Scan for the cell matching the given text and deliver its [X, Y] coordinate at center. 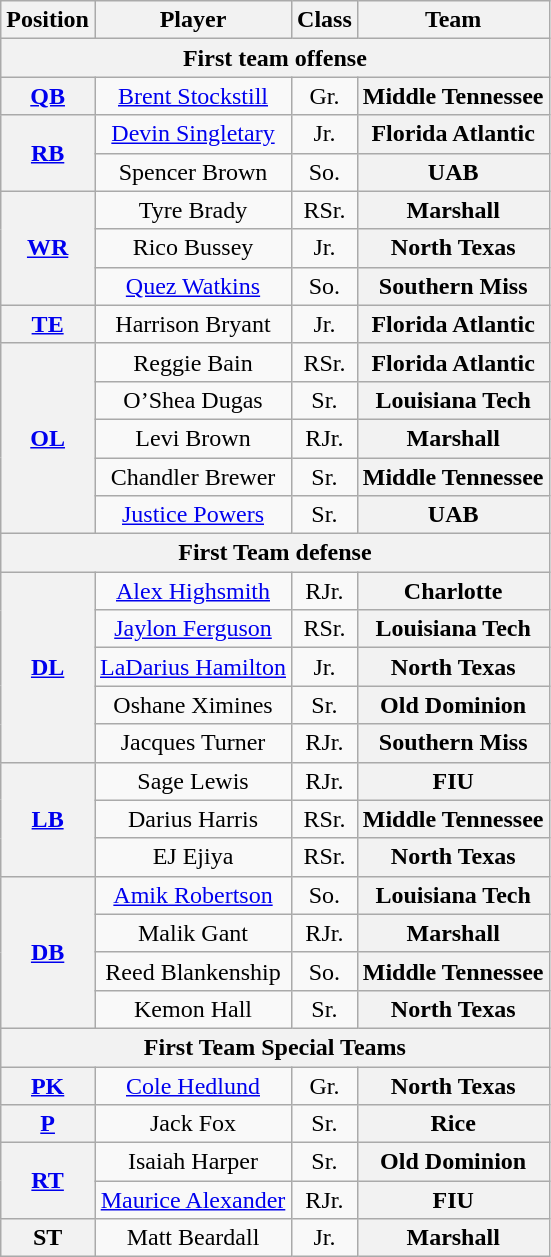
Jacques Turner [192, 743]
Oshane Ximines [192, 705]
EJ Ejiya [192, 857]
Tyre Brady [192, 210]
First Team defense [275, 553]
Position [48, 20]
Devin Singletary [192, 134]
Jaylon Ferguson [192, 629]
Kemon Hall [192, 1009]
TE [48, 324]
Isaiah Harper [192, 1162]
Reggie Bain [192, 362]
Maurice Alexander [192, 1200]
Malik Gant [192, 933]
Reed Blankenship [192, 971]
First team offense [275, 58]
O’Shea Dugas [192, 400]
DB [48, 952]
Amik Robertson [192, 895]
Levi Brown [192, 438]
Justice Powers [192, 515]
Darius Harris [192, 819]
OL [48, 438]
Rico Bussey [192, 248]
Alex Highsmith [192, 591]
WR [48, 248]
RB [48, 153]
RT [48, 1181]
Quez Watkins [192, 286]
QB [48, 96]
Brent Stockstill [192, 96]
Cole Hedlund [192, 1085]
Chandler Brewer [192, 477]
Harrison Bryant [192, 324]
Charlotte [453, 591]
LaDarius Hamilton [192, 667]
LB [48, 819]
ST [48, 1238]
Class [325, 20]
Team [453, 20]
First Team Special Teams [275, 1047]
Sage Lewis [192, 781]
PK [48, 1085]
Matt Beardall [192, 1238]
Rice [453, 1124]
P [48, 1124]
DL [48, 667]
Player [192, 20]
Spencer Brown [192, 172]
Jack Fox [192, 1124]
